Scan for the cell matching the given text and deliver its [X, Y] coordinate at center. 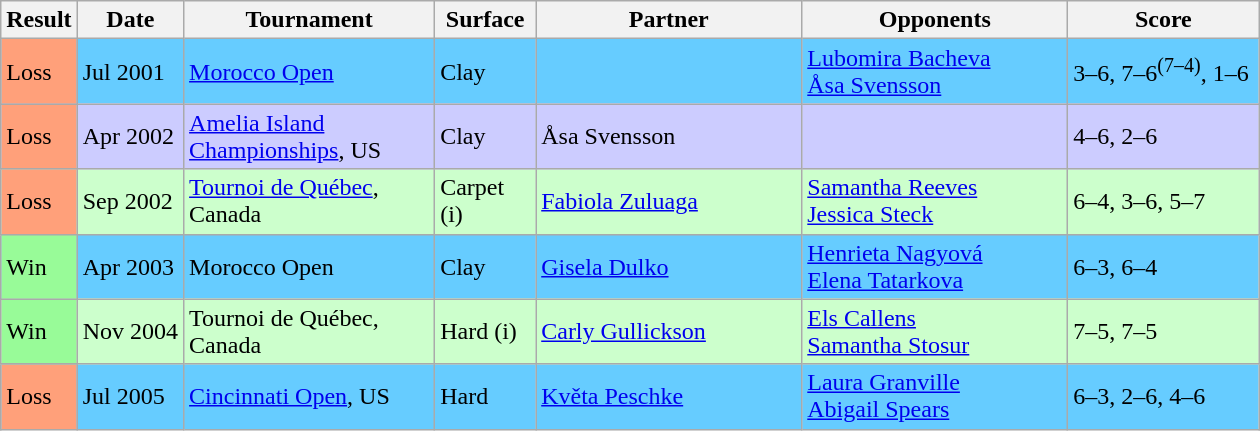
6–3, 6–4 [1164, 266]
Carly Gullickson [669, 332]
Els Callens Samantha Stosur [935, 332]
Gisela Dulko [669, 266]
7–5, 7–5 [1164, 332]
Tournament [310, 20]
Opponents [935, 20]
Åsa Svensson [669, 136]
Henrieta Nagyová Elena Tatarkova [935, 266]
Fabiola Zuluaga [669, 202]
Samantha Reeves Jessica Steck [935, 202]
Cincinnati Open, US [310, 396]
Date [130, 20]
Score [1164, 20]
Hard (i) [486, 332]
3–6, 7–6(7–4), 1–6 [1164, 72]
6–3, 2–6, 4–6 [1164, 396]
Result [39, 20]
Partner [669, 20]
Surface [486, 20]
Jul 2001 [130, 72]
Nov 2004 [130, 332]
Apr 2002 [130, 136]
Sep 2002 [130, 202]
Laura Granville Abigail Spears [935, 396]
6–4, 3–6, 5–7 [1164, 202]
Amelia Island Championships, US [310, 136]
Apr 2003 [130, 266]
Carpet (i) [486, 202]
Hard [486, 396]
Květa Peschke [669, 396]
Jul 2005 [130, 396]
Lubomira Bacheva Åsa Svensson [935, 72]
4–6, 2–6 [1164, 136]
